Capture the cell that displays the provided text and extract its [X, Y] central coordinate. 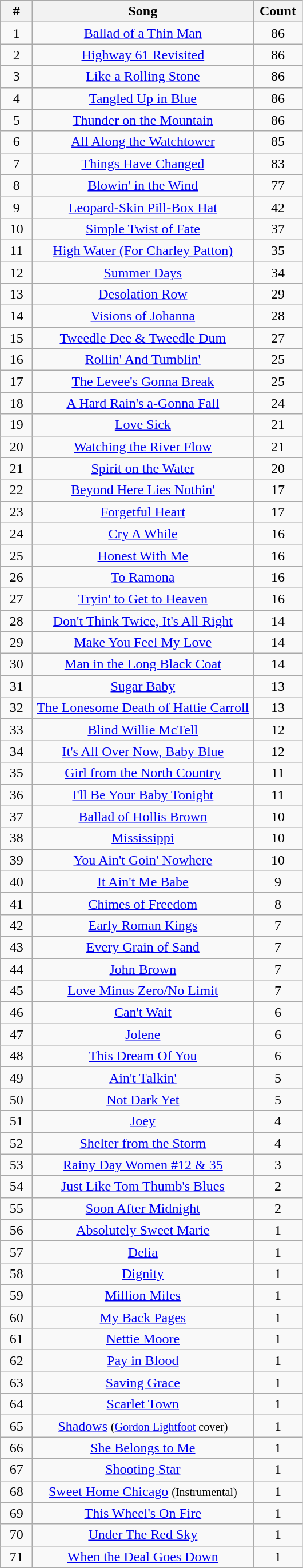
Ballad of a Thin Man [143, 33]
Saving Grace [143, 1383]
26 [17, 577]
Ain't Talkin' [143, 1078]
55 [17, 1208]
38 [17, 838]
32 [17, 708]
Sugar Baby [143, 686]
Jolene [143, 1034]
30 [17, 664]
Ballad of Hollis Brown [143, 817]
Don't Think Twice, It's All Right [143, 620]
40 [17, 882]
Honest With Me [143, 555]
Man in the Long Black Coat [143, 664]
56 [17, 1230]
Watching the River Flow [143, 447]
71 [17, 1557]
31 [17, 686]
Mississippi [143, 838]
23 [17, 512]
51 [17, 1121]
This Dream Of You [143, 1056]
Sweet Home Chicago (Instrumental) [143, 1491]
Delia [143, 1252]
70 [17, 1535]
33 [17, 730]
Cry A While [143, 534]
Rollin' And Tumblin' [143, 360]
64 [17, 1404]
45 [17, 991]
Rainy Day Women #12 & 35 [143, 1165]
66 [17, 1448]
All Along the Watchtower [143, 142]
59 [17, 1295]
Not Dark Yet [143, 1100]
Nettie Moore [143, 1339]
Girl from the North Country [143, 773]
Every Grain of Sand [143, 947]
52 [17, 1143]
Make You Feel My Love [143, 643]
She Belongs to Me [143, 1448]
Can't Wait [143, 1013]
Beyond Here Lies Nothin' [143, 490]
69 [17, 1513]
Pay in Blood [143, 1361]
54 [17, 1187]
When the Deal Goes Down [143, 1557]
63 [17, 1383]
Visions of Johanna [143, 316]
A Hard Rain's a-Gonna Fall [143, 403]
39 [17, 860]
To Ramona [143, 577]
High Water (For Charley Patton) [143, 250]
The Levee's Gonna Break [143, 381]
Joey [143, 1121]
22 [17, 490]
Leopard-Skin Pill-Box Hat [143, 207]
36 [17, 795]
It Ain't Me Babe [143, 882]
49 [17, 1078]
Shadows (Gordon Lightfoot cover) [143, 1426]
61 [17, 1339]
Spirit on the Water [143, 468]
Blind Willie McTell [143, 730]
46 [17, 1013]
85 [278, 142]
18 [17, 403]
Tweedle Dee & Tweedle Dum [143, 338]
Things Have Changed [143, 164]
Simple Twist of Fate [143, 229]
83 [278, 164]
43 [17, 947]
Summer Days [143, 273]
44 [17, 969]
You Ain't Goin' Nowhere [143, 860]
Blowin' in the Wind [143, 185]
Count [278, 11]
67 [17, 1470]
47 [17, 1034]
48 [17, 1056]
15 [17, 338]
The Lonesome Death of Hattie Carroll [143, 708]
Love Minus Zero/No Limit [143, 991]
Forgetful Heart [143, 512]
Early Roman Kings [143, 925]
62 [17, 1361]
This Wheel's On Fire [143, 1513]
Absolutely Sweet Marie [143, 1230]
Thunder on the Mountain [143, 120]
Shelter from the Storm [143, 1143]
My Back Pages [143, 1317]
50 [17, 1100]
60 [17, 1317]
I'll Be Your Baby Tonight [143, 795]
Chimes of Freedom [143, 904]
77 [278, 185]
Desolation Row [143, 295]
Under The Red Sky [143, 1535]
Highway 61 Revisited [143, 55]
Just Like Tom Thumb's Blues [143, 1187]
65 [17, 1426]
Shooting Star [143, 1470]
Like a Rolling Stone [143, 77]
It's All Over Now, Baby Blue [143, 751]
Love Sick [143, 425]
Song [143, 11]
Million Miles [143, 1295]
# [17, 11]
Scarlet Town [143, 1404]
58 [17, 1273]
Tangled Up in Blue [143, 98]
53 [17, 1165]
Tryin' to Get to Heaven [143, 599]
John Brown [143, 969]
68 [17, 1491]
41 [17, 904]
19 [17, 425]
Soon After Midnight [143, 1208]
57 [17, 1252]
Dignity [143, 1273]
